Pinpoint the cell where the given text exists, returning its [x, y] midpoint coordinate. 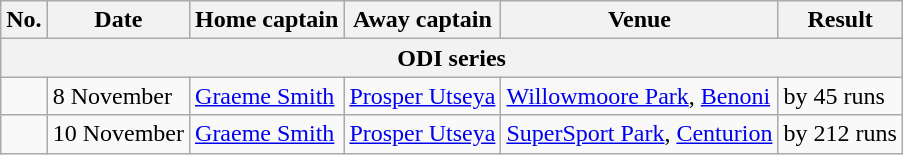
by 212 runs [840, 134]
10 November [118, 134]
Willowmoore Park, Benoni [640, 96]
Venue [640, 20]
8 November [118, 96]
Result [840, 20]
Away captain [422, 20]
No. [24, 20]
by 45 runs [840, 96]
ODI series [452, 58]
SuperSport Park, Centurion [640, 134]
Date [118, 20]
Home captain [267, 20]
